Determine the [x, y] coordinate at the center of the cell enclosing the given text.  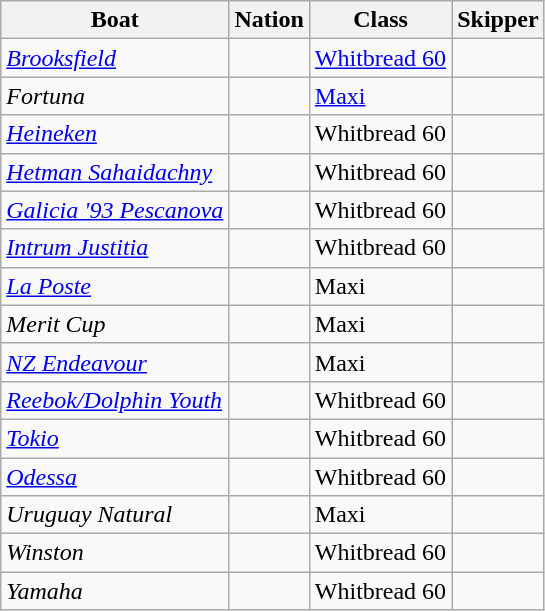
Intrum Justitia [115, 248]
Odessa [115, 477]
La Poste [115, 286]
Class [380, 20]
Uruguay Natural [115, 515]
Tokio [115, 438]
Winston [115, 553]
Nation [269, 20]
Reebok/Dolphin Youth [115, 400]
Skipper [498, 20]
Merit Cup [115, 324]
Brooksfield [115, 58]
Yamaha [115, 591]
Boat [115, 20]
Galicia '93 Pescanova [115, 210]
NZ Endeavour [115, 362]
Heineken [115, 134]
Fortuna [115, 96]
Hetman Sahaidachny [115, 172]
